Find where the given text appears and provide that cell's center as [x, y] coordinate. 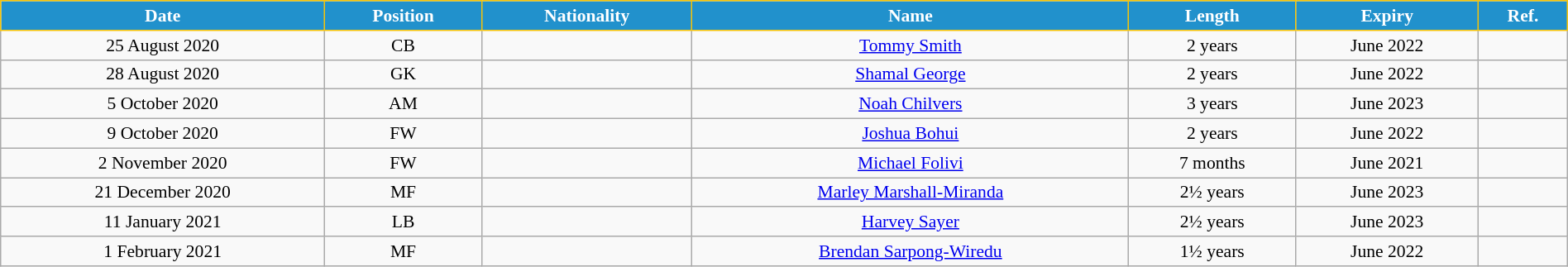
Harvey Sayer [911, 222]
9 October 2020 [163, 134]
Date [163, 16]
28 August 2020 [163, 74]
Expiry [1388, 16]
GK [404, 74]
Shamal George [911, 74]
1½ years [1212, 251]
Length [1212, 16]
25 August 2020 [163, 45]
11 January 2021 [163, 222]
Position [404, 16]
21 December 2020 [163, 193]
LB [404, 222]
Marley Marshall-Miranda [911, 193]
1 February 2021 [163, 251]
AM [404, 104]
Tommy Smith [911, 45]
Joshua Bohui [911, 134]
Nationality [587, 16]
Michael Folivi [911, 163]
Brendan Sarpong-Wiredu [911, 251]
3 years [1212, 104]
2 November 2020 [163, 163]
Ref. [1523, 16]
CB [404, 45]
Noah Chilvers [911, 104]
June 2021 [1388, 163]
5 October 2020 [163, 104]
Name [911, 16]
7 months [1212, 163]
